Provide the [X, Y] coordinate of the cell's center where the given text is located.  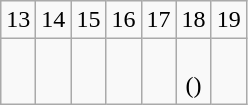
18 [194, 20]
19 [228, 20]
16 [124, 20]
13 [18, 20]
() [194, 72]
15 [88, 20]
14 [54, 20]
17 [158, 20]
